Find where the given text appears and provide that cell's center as [X, Y] coordinate. 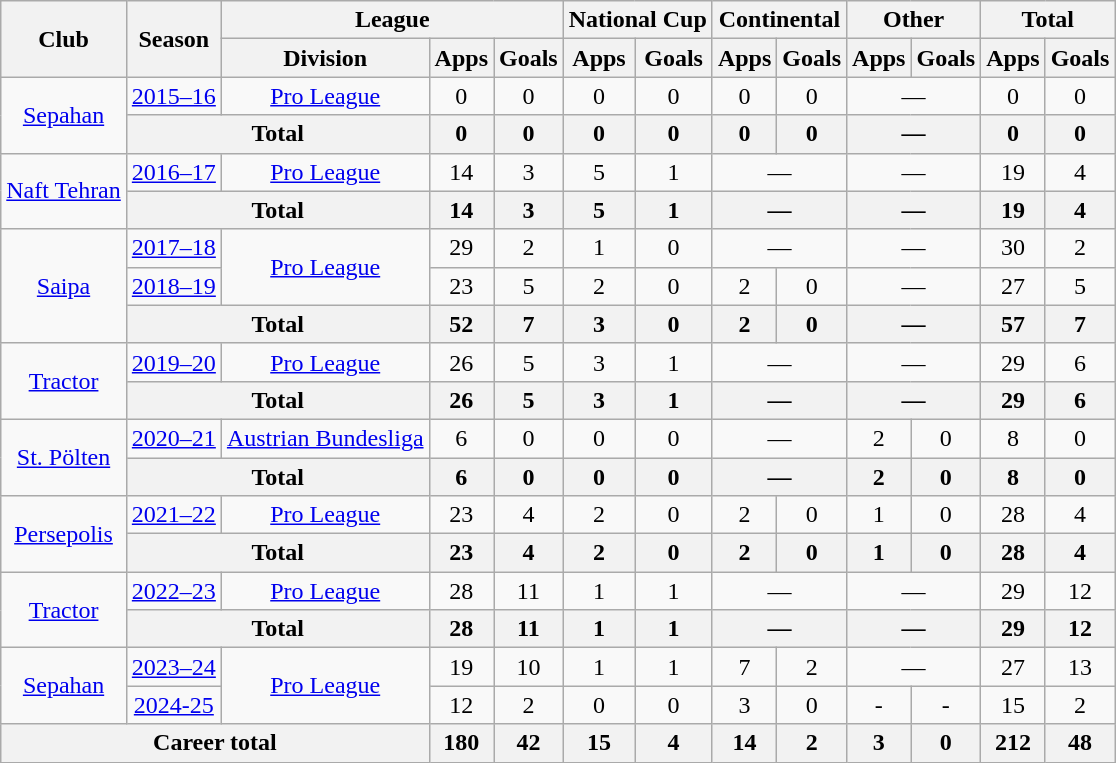
Division [325, 58]
212 [1013, 743]
2022–23 [174, 591]
League [392, 20]
Naft Tehran [64, 191]
Other [914, 20]
13 [1080, 667]
Club [64, 39]
180 [461, 743]
2024-25 [174, 705]
St. Pölten [64, 457]
2019–20 [174, 362]
48 [1080, 743]
57 [1013, 324]
2018–19 [174, 286]
Season [174, 39]
2020–21 [174, 438]
42 [529, 743]
National Cup [638, 20]
2023–24 [174, 667]
Career total [215, 743]
Saipa [64, 286]
2015–16 [174, 96]
Persepolis [64, 534]
30 [1013, 248]
10 [529, 667]
Austrian Bundesliga [325, 438]
Continental [779, 20]
2021–22 [174, 515]
2017–18 [174, 248]
2016–17 [174, 172]
52 [461, 324]
